Determine the [X, Y] coordinate at the center of the cell enclosing the given text.  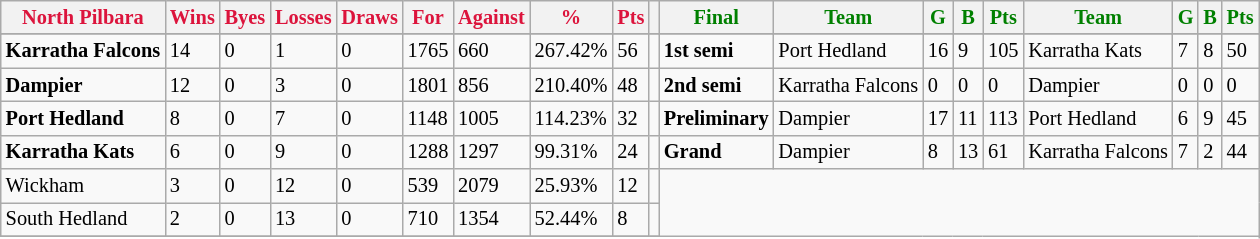
11 [968, 118]
1297 [492, 152]
1005 [492, 118]
Wickham [83, 186]
14 [192, 51]
114.23% [572, 118]
Draws [369, 17]
Losses [303, 17]
48 [630, 85]
25.93% [572, 186]
Grand [716, 152]
1st semi [716, 51]
44 [1240, 152]
56 [630, 51]
99.31% [572, 152]
710 [428, 219]
1765 [428, 51]
539 [428, 186]
1288 [428, 152]
North Pilbara [83, 17]
For [428, 17]
210.40% [572, 85]
% [572, 17]
1148 [428, 118]
267.42% [572, 51]
Preliminary [716, 118]
61 [1003, 152]
Final [716, 17]
Against [492, 17]
Wins [192, 17]
856 [492, 85]
16 [938, 51]
113 [1003, 118]
2nd semi [716, 85]
1801 [428, 85]
45 [1240, 118]
52.44% [572, 219]
660 [492, 51]
24 [630, 152]
105 [1003, 51]
South Hedland [83, 219]
Byes [245, 17]
1354 [492, 219]
50 [1240, 51]
1 [303, 51]
17 [938, 118]
32 [630, 118]
2079 [492, 186]
